Detect which cell encompasses the target text, then output its (x, y) center coordinate. 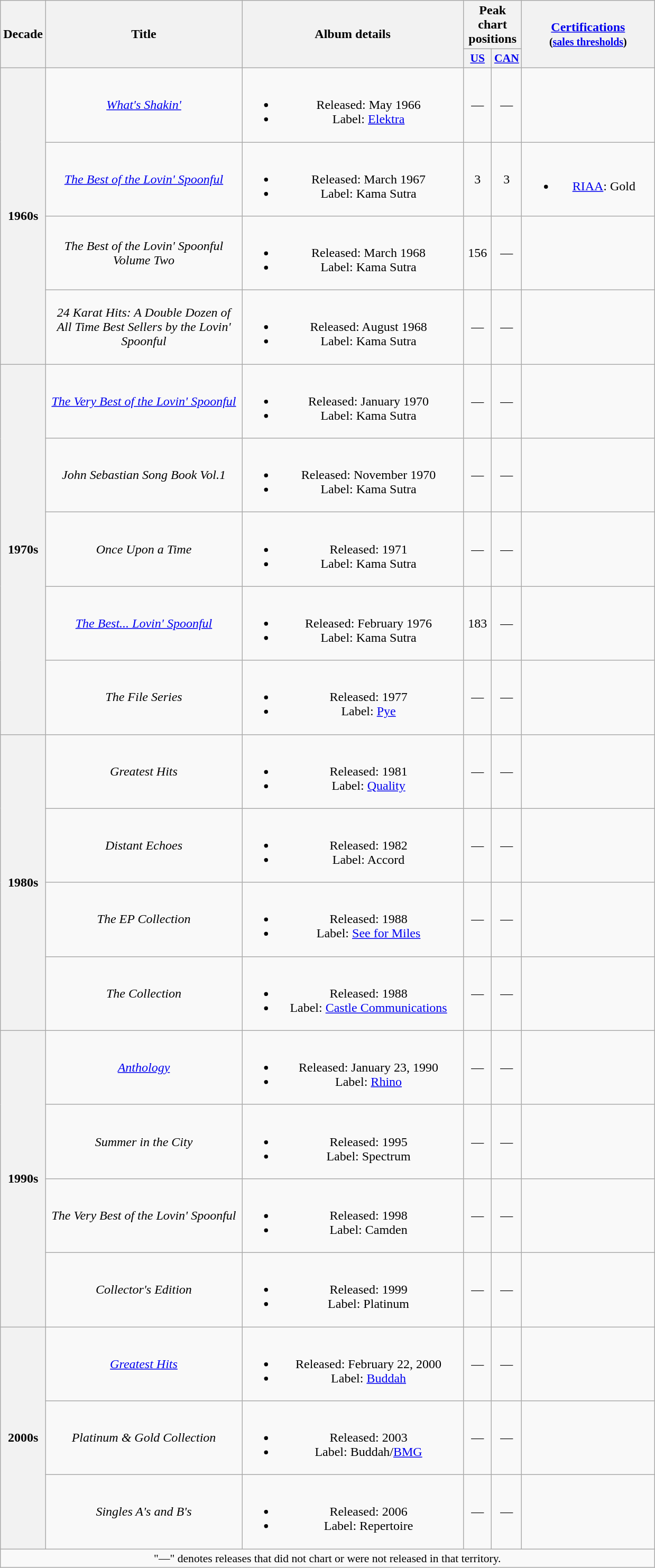
156 (478, 253)
Anthology (144, 1067)
US (478, 59)
Released: 1999Label: Platinum (353, 1289)
Released: 1995Label: Spectrum (353, 1141)
Released: 1981Label: Quality (353, 771)
Released: February 1976Label: Kama Sutra (353, 623)
Released: March 1967Label: Kama Sutra (353, 179)
The File Series (144, 697)
Distant Echoes (144, 845)
Released: March 1968Label: Kama Sutra (353, 253)
Album details (353, 34)
Platinum & Gold Collection (144, 1438)
Released: 1971Label: Kama Sutra (353, 549)
RIAA: Gold (588, 179)
Title (144, 34)
Released: 2003Label: Buddah/BMG (353, 1438)
Released: November 1970Label: Kama Sutra (353, 475)
The Best of the Lovin' Spoonful Volume Two (144, 253)
Collector's Edition (144, 1289)
Released: January 23, 1990Label: Rhino (353, 1067)
The EP Collection (144, 919)
24 Karat Hits: A Double Dozen of All Time Best Sellers by the Lovin' Spoonful (144, 327)
1960s (23, 216)
Released: 1988Label: Castle Communications (353, 993)
Released: January 1970Label: Kama Sutra (353, 401)
1970s (23, 549)
CAN (506, 59)
Decade (23, 34)
1980s (23, 882)
Released: 2006Label: Repertoire (353, 1512)
183 (478, 623)
2000s (23, 1438)
Summer in the City (144, 1141)
Released: 1988Label: See for Miles (353, 919)
Certifications(sales thresholds) (588, 34)
Peak chart positions (493, 25)
Released: August 1968Label: Kama Sutra (353, 327)
Released: 1982Label: Accord (353, 845)
The Best... Lovin' Spoonful (144, 623)
Released: 1977Label: Pye (353, 697)
1990s (23, 1178)
The Collection (144, 993)
Released: May 1966Label: Elektra (353, 105)
The Best of the Lovin' Spoonful (144, 179)
John Sebastian Song Book Vol.1 (144, 475)
Released: February 22, 2000Label: Buddah (353, 1364)
"—" denotes releases that did not chart or were not released in that territory. (328, 1558)
Released: 1998Label: Camden (353, 1215)
What's Shakin' (144, 105)
Singles A's and B's (144, 1512)
Once Upon a Time (144, 549)
